Identify which cell holds the provided text, then report its (x, y) central coordinate. 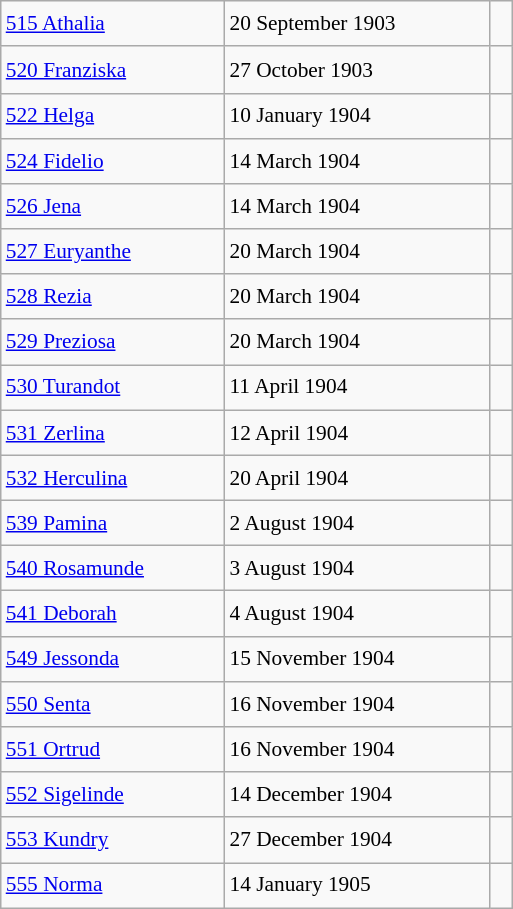
553 Kundry (113, 840)
549 Jessonda (113, 658)
540 Rosamunde (113, 568)
10 January 1904 (357, 116)
528 Rezia (113, 296)
524 Fidelio (113, 160)
20 September 1903 (357, 24)
14 December 1904 (357, 794)
3 August 1904 (357, 568)
522 Helga (113, 116)
551 Ortrud (113, 750)
527 Euryanthe (113, 252)
526 Jena (113, 206)
27 December 1904 (357, 840)
531 Zerlina (113, 432)
532 Herculina (113, 478)
20 April 1904 (357, 478)
12 April 1904 (357, 432)
541 Deborah (113, 614)
530 Turandot (113, 388)
555 Norma (113, 884)
27 October 1903 (357, 70)
552 Sigelinde (113, 794)
2 August 1904 (357, 522)
550 Senta (113, 704)
529 Preziosa (113, 342)
520 Franziska (113, 70)
539 Pamina (113, 522)
4 August 1904 (357, 614)
15 November 1904 (357, 658)
11 April 1904 (357, 388)
515 Athalia (113, 24)
14 January 1905 (357, 884)
